Determine the (X, Y) coordinate at the center of the cell enclosing the given text.  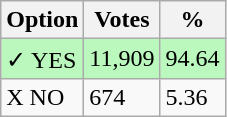
5.36 (192, 97)
11,909 (122, 59)
% (192, 20)
X NO (42, 97)
✓ YES (42, 59)
674 (122, 97)
Option (42, 20)
94.64 (192, 59)
Votes (122, 20)
